Find where the given text appears and provide that cell's center as (x, y) coordinate. 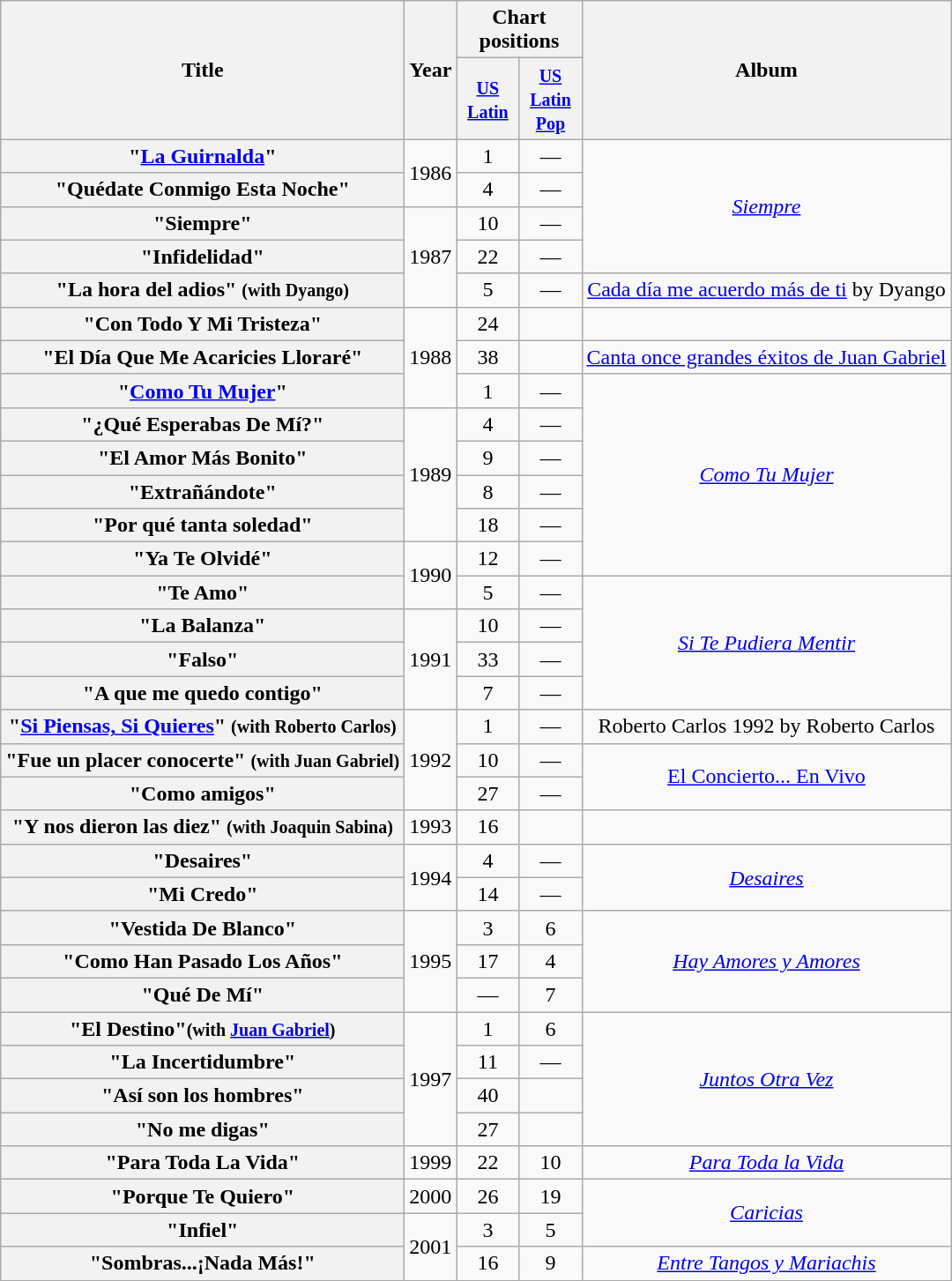
"Sombras...¡Nada Más!" (203, 1263)
8 (488, 491)
12 (488, 559)
"Como amigos" (203, 793)
"Quédate Conmigo Esta Noche" (203, 190)
1995 (430, 961)
14 (488, 894)
18 (488, 525)
Siempre (767, 206)
US Latin (488, 99)
1987 (430, 257)
Title (203, 71)
US Latin Pop (550, 99)
"Como Tu Mujer" (203, 391)
1990 (430, 576)
1997 (430, 1079)
1992 (430, 760)
"El Día Que Me Acaricies Lloraré" (203, 357)
"Mi Credo" (203, 894)
"Te Amo" (203, 592)
1986 (430, 173)
"Falso" (203, 659)
"Vestida De Blanco" (203, 927)
"Ya Te Olvidé" (203, 559)
"Fue un placer conocerte" (with Juan Gabriel) (203, 760)
17 (488, 961)
"Desaires" (203, 860)
40 (488, 1096)
1989 (430, 474)
Album (767, 71)
1994 (430, 877)
"Por qué tanta soledad" (203, 525)
26 (488, 1196)
Entre Tangos y Mariachis (767, 1263)
"El Destino"(with Juan Gabriel) (203, 1029)
1991 (430, 659)
11 (488, 1062)
"La Balanza" (203, 626)
"Así son los hombres" (203, 1096)
1988 (430, 357)
"Si Piensas, Si Quieres" (with Roberto Carlos) (203, 726)
Cada día me acuerdo más de ti by Dyango (767, 290)
"Como Han Pasado Los Años" (203, 961)
38 (488, 357)
"Extrañándote" (203, 491)
"¿Qué Esperabas De Mí?" (203, 424)
2001 (430, 1247)
El Concierto... En Vivo (767, 777)
Year (430, 71)
"La Incertidumbre" (203, 1062)
Caricias (767, 1213)
"No me digas" (203, 1129)
"Para Toda La Vida" (203, 1163)
1999 (430, 1163)
1993 (430, 827)
Como Tu Mujer (767, 474)
Juntos Otra Vez (767, 1079)
"El Amor Más Bonito" (203, 458)
"Porque Te Quiero" (203, 1196)
"Con Todo Y Mi Tristeza" (203, 324)
"La Guirnalda" (203, 156)
Roberto Carlos 1992 by Roberto Carlos (767, 726)
Hay Amores y Amores (767, 961)
33 (488, 659)
"Siempre" (203, 223)
Para Toda la Vida (767, 1163)
24 (488, 324)
"Qué De Mí" (203, 994)
"Y nos dieron las diez" (with Joaquin Sabina) (203, 827)
Canta once grandes éxitos de Juan Gabriel (767, 357)
Si Te Pudiera Mentir (767, 643)
"A que me quedo contigo" (203, 693)
Chart positions (519, 30)
Desaires (767, 877)
"Infiel" (203, 1230)
"La hora del adios" (with Dyango) (203, 290)
"Infidelidad" (203, 257)
19 (550, 1196)
2000 (430, 1196)
